Locate the cell with the specified text and output its [x, y] center coordinate. 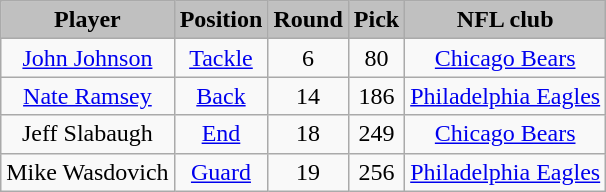
Round [308, 20]
6 [308, 58]
Guard [221, 172]
Jeff Slabaugh [88, 134]
249 [376, 134]
186 [376, 96]
80 [376, 58]
NFL club [506, 20]
18 [308, 134]
19 [308, 172]
Mike Wasdovich [88, 172]
End [221, 134]
Back [221, 96]
John Johnson [88, 58]
Pick [376, 20]
256 [376, 172]
Tackle [221, 58]
Position [221, 20]
Player [88, 20]
Nate Ramsey [88, 96]
14 [308, 96]
